Return [X, Y] of the center of cell containing provided text 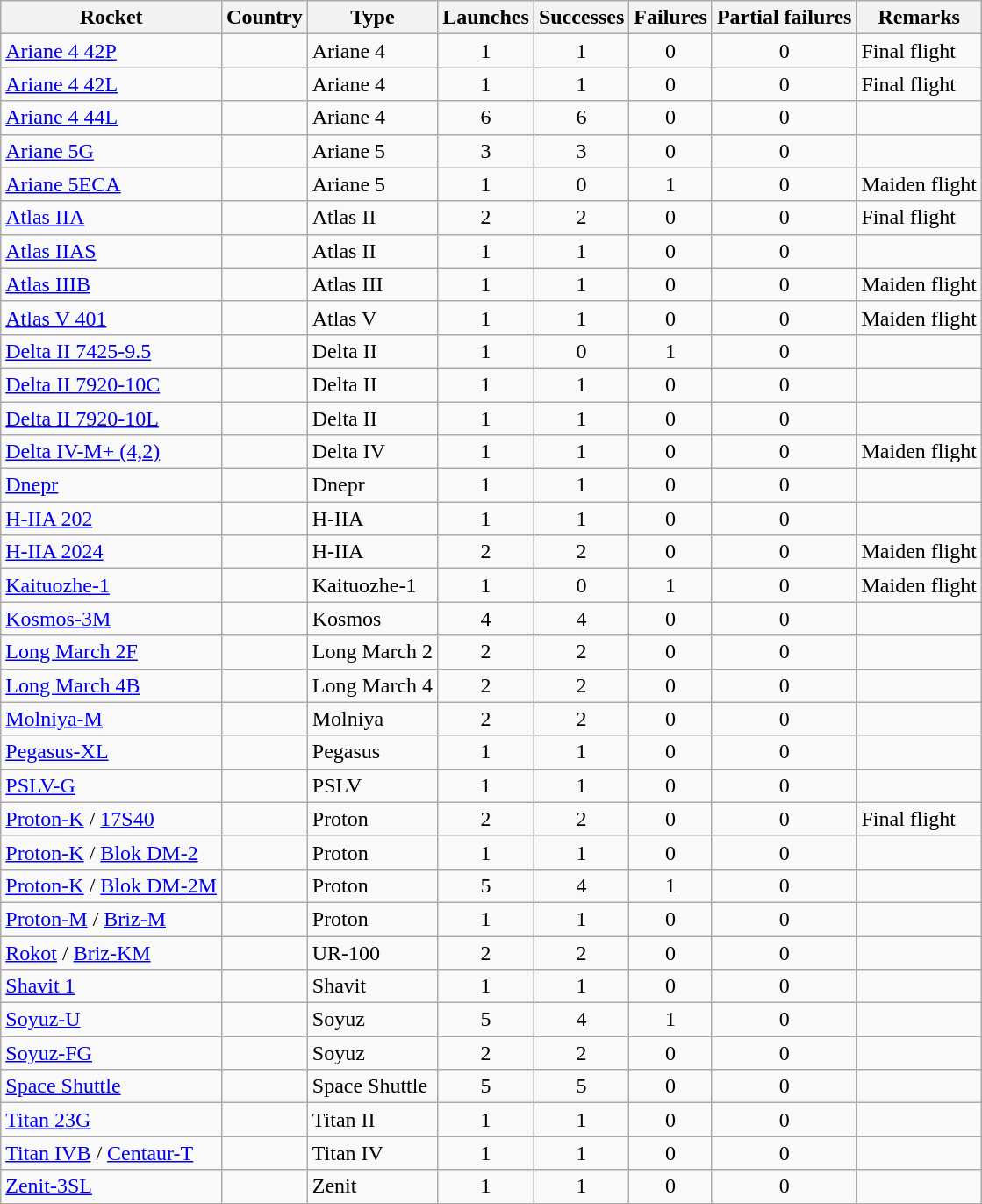
Ariane 4 42L [111, 84]
Delta IV [372, 452]
Atlas V 401 [111, 318]
Molniya-M [111, 719]
Ariane 4 42P [111, 51]
H-IIA 2024 [111, 552]
Zenit [372, 1186]
Delta II 7920-10C [111, 384]
Successes [581, 18]
Rocket [111, 18]
Delta II 7920-10L [111, 419]
H-IIA 202 [111, 519]
Ariane 5G [111, 151]
Delta II 7425-9.5 [111, 351]
Country [265, 18]
Atlas V [372, 318]
Long March 4 [372, 685]
UR-100 [372, 952]
Launches [486, 18]
Remarks [919, 18]
Titan IV [372, 1153]
PSLV-G [111, 785]
Kosmos-3M [111, 619]
Soyuz-FG [111, 1053]
Shavit [372, 986]
Shavit 1 [111, 986]
Pegasus-XL [111, 752]
Long March 2F [111, 652]
Proton-M / Briz-M [111, 919]
Pegasus [372, 752]
Titan IVB / Centaur-T [111, 1153]
Atlas IIA [111, 218]
Rokot / Briz-KM [111, 952]
Atlas IIIB [111, 284]
Long March 2 [372, 652]
Soyuz-U [111, 1020]
Titan II [372, 1120]
Type [372, 18]
Delta IV-M+ (4,2) [111, 452]
Proton-K / Blok DM-2M [111, 885]
Ariane 4 44L [111, 118]
Ariane 5ECA [111, 184]
Proton-K / 17S40 [111, 819]
Molniya [372, 719]
Titan 23G [111, 1120]
Atlas IIAS [111, 251]
Atlas III [372, 284]
Partial failures [785, 18]
Kosmos [372, 619]
Long March 4B [111, 685]
Failures [670, 18]
Proton-K / Blok DM-2 [111, 852]
Zenit-3SL [111, 1186]
PSLV [372, 785]
